Output the (x, y) coordinate of the center of the cell containing the given text.  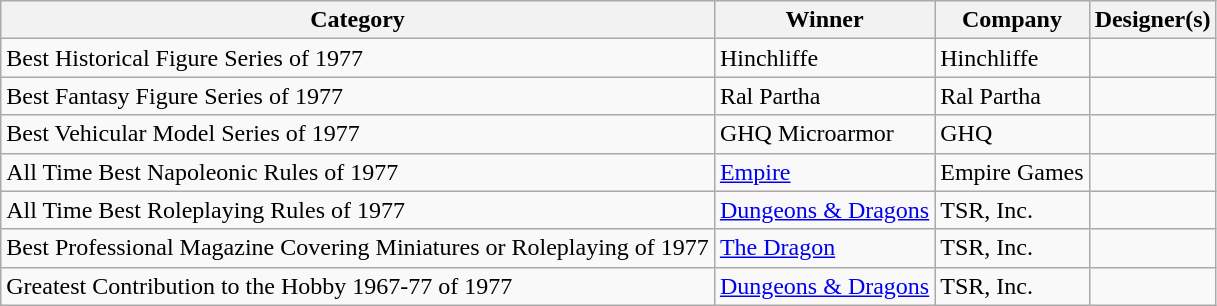
Designer(s) (1152, 20)
All Time Best Roleplaying Rules of 1977 (358, 210)
Category (358, 20)
Winner (824, 20)
GHQ Microarmor (824, 134)
Best Historical Figure Series of 1977 (358, 58)
GHQ (1012, 134)
All Time Best Napoleonic Rules of 1977 (358, 172)
Best Fantasy Figure Series of 1977 (358, 96)
The Dragon (824, 248)
Best Vehicular Model Series of 1977 (358, 134)
Empire (824, 172)
Company (1012, 20)
Empire Games (1012, 172)
Best Professional Magazine Covering Miniatures or Roleplaying of 1977 (358, 248)
Greatest Contribution to the Hobby 1967-77 of 1977 (358, 286)
